Detect which cell encompasses the target text, then output its [x, y] center coordinate. 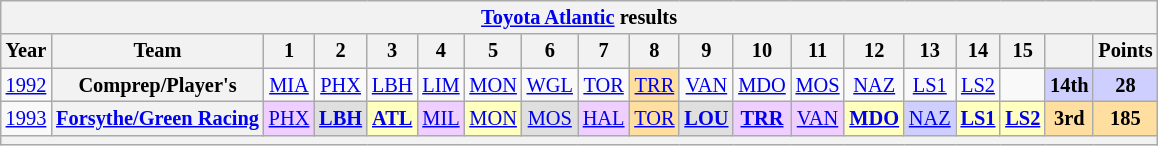
HAL [604, 118]
13 [930, 51]
Comprep/Player's [158, 85]
11 [818, 51]
MIL [440, 118]
LOU [706, 118]
3 [392, 51]
Toyota Atlantic results [580, 17]
7 [604, 51]
Points [1125, 51]
2 [340, 51]
3rd [1069, 118]
Forsythe/Green Racing [158, 118]
14 [978, 51]
LIM [440, 85]
14th [1069, 85]
185 [1125, 118]
Year [26, 51]
WGL [550, 85]
Team [158, 51]
1993 [26, 118]
10 [762, 51]
1992 [26, 85]
12 [874, 51]
9 [706, 51]
1 [289, 51]
15 [1022, 51]
ATL [392, 118]
28 [1125, 85]
8 [654, 51]
5 [492, 51]
MIA [289, 85]
6 [550, 51]
4 [440, 51]
